Determine the [x, y] coordinate at the center of the cell enclosing the given text.  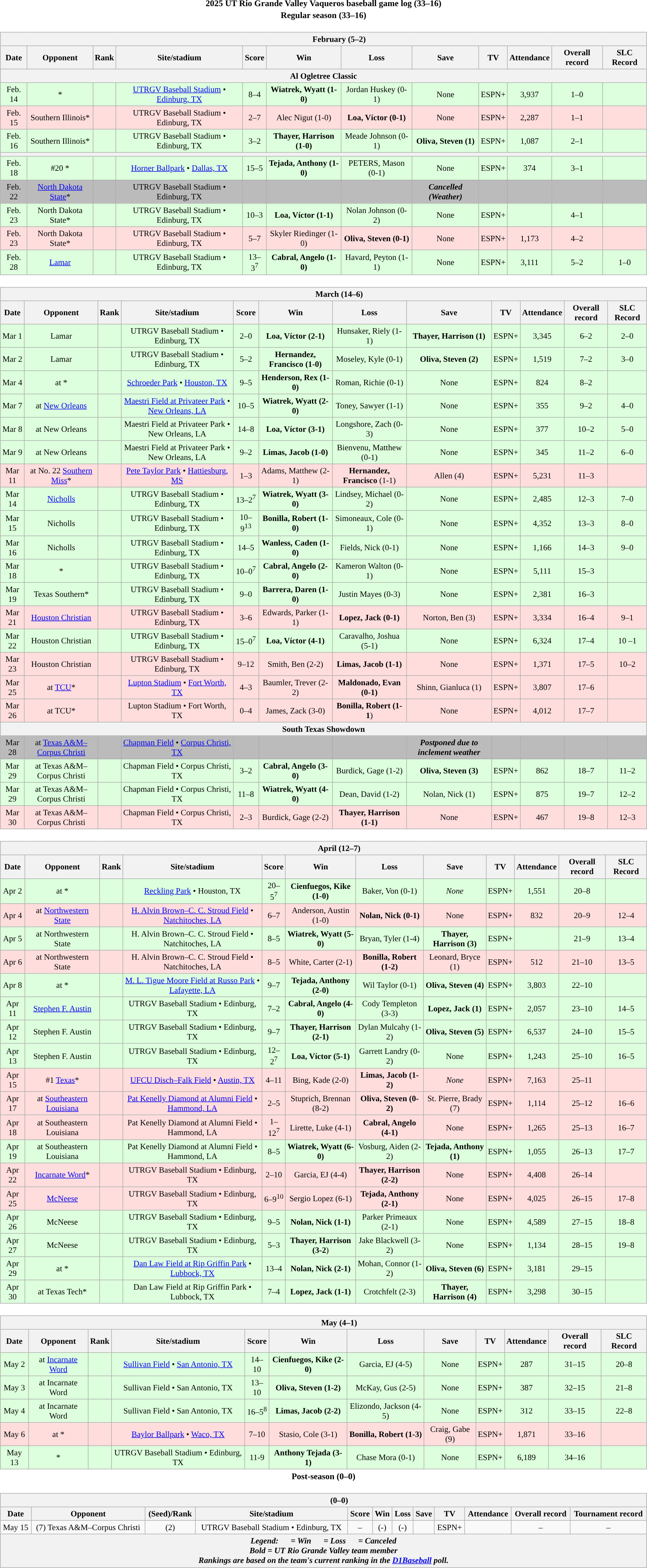
13–10 [257, 1388]
Baylor Ballpark • Waco, TX [178, 1434]
26–14 [582, 1175]
20–57 [274, 891]
Jordan Huskey (0-1) [377, 95]
3–0 [627, 359]
Loa, Víctor (5-1) [321, 1056]
Loa, Víctor (2-1) [295, 336]
Thayer, Harrison (4) [455, 1292]
Loa, Víctor (1-1) [304, 215]
312 [526, 1411]
1,371 [542, 664]
1,871 [526, 1434]
Norton, Ben (3) [449, 617]
Bonilla, Robert (1-2) [390, 962]
Nolan, Nick (1) [449, 794]
Vosburg, Aiden (2-2) [390, 1152]
7–10 [257, 1434]
Loa, Víctor (0-1) [377, 118]
10–913 [246, 523]
at Texas Tech* [62, 1292]
Garrett Landry (0-2) [390, 1056]
Thayer, Harrison (2-1) [321, 1032]
4–2 [577, 238]
Apr 17 [13, 1103]
Mohan, Connor (1-2) [390, 1268]
2,287 [530, 118]
Oliva, Steven (1-2) [308, 1388]
Oliva, Steven (0-1) [377, 238]
832 [537, 915]
8–2 [586, 383]
10 –1 [627, 640]
Legend: = Win = Loss = CanceledBold = UT Rio Grande Valley team memberRankings are based on the team's current ranking in the D1Baseball poll. [323, 1551]
Jake Blackwell (3-2) [390, 1245]
Apr 19 [13, 1152]
17–5 [586, 664]
16–3 [586, 594]
Bonilla, Robert (1-0) [295, 523]
1,114 [537, 1103]
Cabral, Angelo (2-0) [295, 570]
2,057 [537, 1009]
Feb. 28 [14, 262]
25–12 [582, 1103]
17–8 [626, 1198]
1,055 [537, 1152]
Caravalho, Joshua (5-1) [369, 640]
Mar 26 [12, 711]
3,807 [542, 687]
Wanless, Caden (1-0) [295, 547]
Bienvenu, Matthew (0-1) [369, 453]
(2) [170, 1528]
Limas, Jacob (1-0) [295, 453]
3–1 [577, 168]
Baker, Von (0-1) [390, 891]
Apr 15 [13, 1080]
Elizondo, Jackson (4-5) [386, 1411]
Thayer, Harrison (1-0) [304, 141]
Oliva, Steven (5) [455, 1032]
Chase Mora (0-1) [386, 1458]
March (14–6) [323, 294]
Mar 19 [12, 594]
April (12–7) [323, 848]
Bryan, Tyler (1-4) [390, 939]
16–4 [586, 617]
1,087 [530, 141]
17–6 [586, 687]
(0–0) [323, 1500]
Mar 14 [12, 499]
7,163 [537, 1080]
14–10 [257, 1364]
Apr 22 [13, 1175]
3,345 [542, 336]
Stuprich, Brennan (8-2) [321, 1103]
Wiatrek, Wyatt (1-0) [304, 95]
5,111 [542, 570]
4–3 [246, 687]
Sergio Lopez (6-1) [321, 1198]
at No. 22 Southern Miss* [61, 476]
Cienfuegos, Kike (2-0) [308, 1364]
Maldonado, Evan (0-1) [369, 687]
12–4 [626, 915]
Baumler, Trever (2-2) [295, 687]
Shinn, Gianluca (1) [449, 687]
4–0 [627, 406]
13–5 [626, 962]
Cancelled (Weather) [446, 191]
PETERS, Mason (0-1) [377, 168]
12–2 [627, 794]
Mar 7 [12, 406]
Fields, Nick (0-1) [369, 547]
6,537 [537, 1032]
387 [526, 1388]
Wiatrek, Wyatt (4-0) [295, 794]
May 3 [14, 1388]
1–3 [246, 476]
10–5 [246, 406]
Hunsaker, Riely (1-1) [369, 336]
3,937 [530, 95]
4,352 [542, 523]
467 [542, 817]
6,324 [542, 640]
1,265 [537, 1127]
Cabral, Angelo (1-0) [304, 262]
Toney, Sawyer (1-1) [369, 406]
Thayer, Harrison (3) [455, 939]
5–7 [254, 238]
8–0 [627, 523]
May 2 [14, 1364]
Wiatrek, Wyatt (3-0) [295, 499]
Tejada, Anthony (1-0) [304, 168]
Tejada, Anthony (2-0) [321, 985]
5–3 [274, 1245]
Mar 4 [12, 383]
11-9 [257, 1458]
875 [542, 794]
6–7 [274, 915]
26–15 [582, 1198]
Oliva, Steven (1) [446, 141]
824 [542, 383]
Mar 23 [12, 664]
May 4 [14, 1411]
Pete Taylor Park • Hattiesburg, MS [177, 476]
Nolan, Nick (2-1) [321, 1268]
15–07 [246, 640]
Burdick, Gage (2-2) [295, 817]
Bing, Kade (2-0) [321, 1080]
1–127 [274, 1127]
Nolan, Nick (1-1) [321, 1222]
Cabral, Angelo (4-0) [321, 1009]
862 [542, 771]
2,381 [542, 594]
Oliva, Steven (2) [449, 359]
Texas Southern* [61, 594]
29–15 [582, 1268]
21–8 [624, 1388]
Postponed due to inclement weather [449, 747]
Lopez, Jack (1-1) [321, 1292]
Tournament record [609, 1514]
12–27 [274, 1056]
Apr 18 [13, 1127]
Bonilla, Robert (1-1) [369, 711]
Feb. 22 [14, 191]
1,166 [542, 547]
1,173 [530, 238]
May 15 [16, 1528]
Smith, Ben (2-2) [295, 664]
8–4 [254, 95]
Kameron Walton (0-1) [369, 570]
Loa, Víctor (4-1) [295, 640]
14–3 [586, 547]
7–4 [274, 1292]
1–1 [577, 118]
Apr 2 [13, 891]
Oliva, Steven (0-2) [390, 1103]
UFCU Disch–Falk Field • Austin, TX [192, 1080]
Roman, Richie (0-1) [369, 383]
Alec Nigut (1-0) [304, 118]
Mar 30 [12, 817]
Garcia, EJ (4-4) [321, 1175]
Edwards, Parker (1-1) [295, 617]
Longshore, Zach (0-3) [369, 429]
Lopez, Jack (0-1) [369, 617]
27–15 [582, 1222]
Wiatrek, Wyatt (2-0) [295, 406]
Feb. 16 [14, 141]
18–7 [586, 771]
Reckling Park • Houston, TX [192, 891]
Adams, Matthew (2-1) [295, 476]
Wiatrek, Wyatt (6-0) [321, 1152]
Bonilla, Robert (1-3) [386, 1434]
Burdick, Gage (1-2) [369, 771]
Lopez, Jack (1) [455, 1009]
Apr 11 [13, 1009]
Parker Primeaux (2-1) [390, 1222]
Mar 15 [12, 523]
Incarnate Word* [62, 1175]
Oliva, Steven (4) [455, 985]
3,334 [542, 617]
Mar 2 [12, 359]
Mar 8 [12, 429]
28–15 [582, 1245]
1,243 [537, 1056]
M. L. Tigue Moore Field at Russo Park • Lafayette, LA [192, 985]
Feb. 15 [14, 118]
Thayer, Harrison (2-2) [390, 1175]
Hernandez, Francisco (1-1) [369, 476]
7–0 [627, 499]
3–6 [246, 617]
345 [542, 453]
18–8 [626, 1222]
Cabral, Angelo (4-1) [390, 1127]
Apr 6 [13, 962]
Tejada, Anthony (1) [455, 1152]
Oliva, Steven (6) [455, 1268]
2–7 [254, 118]
Allen (4) [449, 476]
South Texas Showdown [323, 729]
Nolan Johnson (0-2) [377, 215]
Thayer, Harrison (1) [449, 336]
3,298 [537, 1292]
16–6 [626, 1103]
512 [537, 962]
4,012 [542, 711]
May 6 [14, 1434]
Mar 21 [12, 617]
Thayer, Harrison (1-1) [369, 817]
3,803 [537, 985]
Apr 25 [13, 1198]
33–15 [575, 1411]
St. Pierre, Brady (7) [455, 1103]
Apr 13 [13, 1056]
Garcia, EJ (4-5) [386, 1364]
5–0 [627, 429]
4,025 [537, 1198]
Cabral, Angelo (3-0) [295, 771]
Loa, Víctor (3-1) [295, 429]
21–10 [582, 962]
Stasio, Cole (3-1) [308, 1434]
3,181 [537, 1268]
#20 * [60, 168]
11–8 [246, 794]
5,231 [542, 476]
4,589 [537, 1222]
377 [542, 429]
25–13 [582, 1127]
31–15 [575, 1364]
374 [530, 168]
Justin Mayes (0-3) [369, 594]
2–5 [274, 1103]
Hernandez, Francisco (1-0) [295, 359]
13–37 [254, 262]
6,189 [526, 1458]
Wiatrek, Wyatt (5-0) [321, 939]
Thayer, Harrison (3-2) [321, 1245]
6–2 [586, 336]
Al Ogletree Classic [323, 76]
Apr 5 [13, 939]
4–11 [274, 1080]
6–910 [274, 1198]
(7) Texas A&M–Corpus Christi [88, 1528]
Cody Templeton (3-3) [390, 1009]
3,111 [530, 262]
Feb. 14 [14, 95]
4–1 [577, 215]
Dean, David (1-2) [369, 794]
Apr 8 [13, 985]
11–3 [586, 476]
1,551 [537, 891]
9–1 [627, 617]
10–07 [246, 570]
Tejada, Anthony (2-1) [390, 1198]
1,519 [542, 359]
21–9 [582, 939]
4,408 [537, 1175]
Henderson, Rex (1-0) [295, 383]
Simoneaux, Cole (0-1) [369, 523]
16–7 [626, 1127]
Lindsey, Michael (0-2) [369, 499]
0–4 [246, 711]
26–13 [582, 1152]
19–7 [586, 794]
Limas, Jacob (1-1) [369, 664]
34–16 [575, 1458]
22–8 [624, 1411]
Apr 4 [13, 915]
10–3 [254, 215]
Oliva, Steven (3) [449, 771]
2–10 [274, 1175]
May (4–1) [323, 1322]
Anthony Tejada (3-1) [308, 1458]
287 [526, 1364]
Nolan, Nick (0-1) [390, 915]
1,134 [537, 1245]
#1 Texas* [62, 1080]
Meade Johnson (0-1) [377, 141]
McKay, Gus (2-5) [386, 1388]
Mar 11 [12, 476]
20–9 [582, 915]
Mar 1 [12, 336]
Skyler Riedinger (1-0) [304, 238]
13–27 [246, 499]
Dylan Mulcahy (1-2) [390, 1032]
Leonard, Bryce (1) [455, 962]
Mar 16 [12, 547]
James, Zack (3-0) [295, 711]
Schroeder Park • Houston, TX [177, 383]
14–8 [246, 429]
30–15 [582, 1292]
February (5–2) [323, 39]
9–12 [246, 664]
Mar 28 [12, 747]
Anderson, Austin (1-0) [321, 915]
May 13 [14, 1458]
13–3 [586, 523]
(Seed)/Rank [170, 1514]
25–10 [582, 1056]
Limas, Jacob (2-2) [308, 1411]
2–3 [246, 817]
355 [542, 406]
Mar 9 [12, 453]
23–10 [582, 1009]
Havard, Peyton (1-1) [377, 262]
Apr 26 [13, 1222]
Moseley, Kyle (0-1) [369, 359]
Mar 22 [12, 640]
15–3 [586, 570]
Apr 29 [13, 1268]
16–58 [257, 1411]
22–10 [582, 985]
Cienfuegos, Kike (1-0) [321, 891]
Apr 12 [13, 1032]
6–0 [627, 453]
Mar 18 [12, 570]
Mar 25 [12, 687]
17–4 [586, 640]
Apr 30 [13, 1292]
32–15 [575, 1388]
White, Carter (2-1) [321, 962]
Craig, Gabe (9) [450, 1434]
2,485 [542, 499]
Lirette, Luke (4-1) [321, 1127]
Wil Taylor (0-1) [390, 985]
33–16 [575, 1434]
Apr 27 [13, 1245]
Crotchfelt (2-3) [390, 1292]
Horner Ballpark • Dallas, TX [179, 168]
Limas, Jacob (1-2) [390, 1080]
24–10 [582, 1032]
16–5 [626, 1056]
2–1 [577, 141]
Barrera, Daren (1-0) [295, 594]
25–11 [582, 1080]
Feb. 18 [14, 168]
